Search for the cell housing the specified text and yield its [x, y] center coordinate. 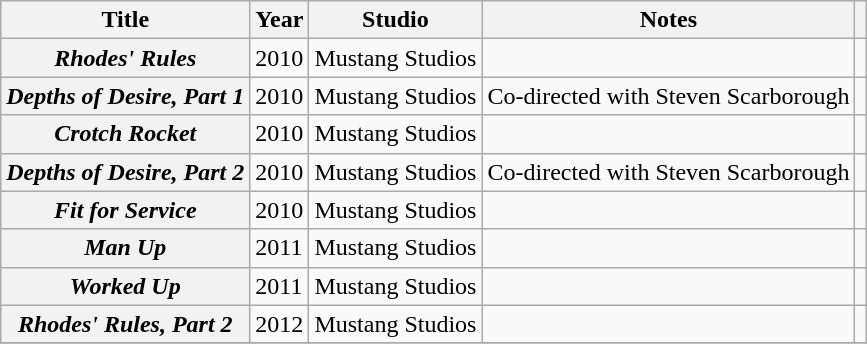
Notes [668, 20]
Title [126, 20]
Rhodes' Rules [126, 58]
Studio [396, 20]
Crotch Rocket [126, 134]
Rhodes' Rules, Part 2 [126, 324]
Man Up [126, 248]
Year [280, 20]
2012 [280, 324]
Depths of Desire, Part 2 [126, 172]
Depths of Desire, Part 1 [126, 96]
Worked Up [126, 286]
Fit for Service [126, 210]
